Locate the cell with the specified text and output its [x, y] center coordinate. 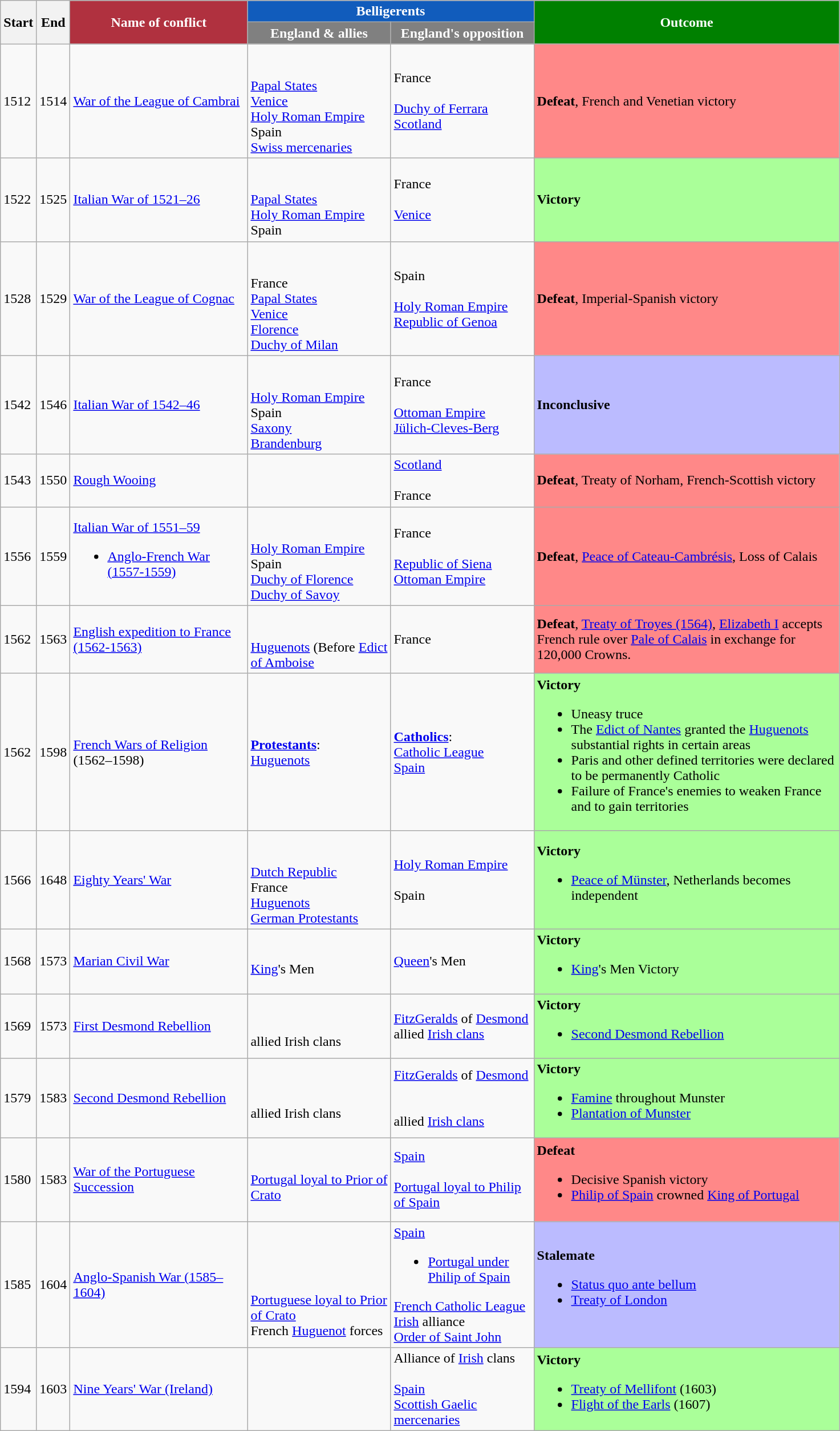
Second Desmond Rebellion [159, 1098]
VictoryTreaty of Mellifont (1603)Flight of the Earls (1607) [687, 1389]
Portuguese loyal to Prior of Crato French Huguenot forces [319, 1285]
Papal States Venice Holy Roman Empire Spain Swiss mercenaries [319, 101]
Papal States Holy Roman Empire Spain [319, 200]
First Desmond Rebellion [159, 1026]
1546 [54, 405]
Huguenots (Before Edict of Amboise [319, 639]
Defeat, Treaty of Troyes (1564), Elizabeth I accepts French rule over Pale of Calais in exchange for 120,000 Crowns. [687, 639]
Rough Wooing [159, 480]
Start [18, 22]
France Duchy of Ferrara Scotland [462, 101]
VictoryKing's Men Victory [687, 961]
Outcome [687, 22]
1594 [18, 1389]
Italian War of 1551–59Anglo-French War (1557-1559) [159, 556]
Belligerents [391, 11]
1556 [18, 556]
1579 [18, 1098]
Dutch Republic France Huguenots German Protestants [319, 880]
1529 [54, 298]
Spain Holy Roman Empire Republic of Genoa [462, 298]
VictorySecond Desmond Rebellion [687, 1026]
Name of conflict [159, 22]
War of the League of Cognac [159, 298]
Holy Roman Empire Spain Duchy of Florence Duchy of Savoy [319, 556]
English expedition to France (1562-1563) [159, 639]
DefeatDecisive Spanish victoryPhilip of Spain crowned King of Portugal [687, 1180]
1598 [54, 752]
England's opposition [462, 33]
Portugal loyal to Prior of Crato [319, 1180]
1563 [54, 639]
Marian Civil War [159, 961]
1569 [18, 1026]
France [462, 639]
1525 [54, 200]
1550 [54, 480]
French Wars of Religion(1562–1598) [159, 752]
Spain Portugal under Philip of Spain French Catholic League Irish alliance Order of Saint John [462, 1285]
1528 [18, 298]
Anglo-Spanish War (1585–1604) [159, 1285]
1580 [18, 1180]
War of the League of Cambrai [159, 101]
1568 [18, 961]
1603 [54, 1389]
VictoryFamine throughout MunsterPlantation of Munster [687, 1098]
1604 [54, 1285]
France Ottoman Empire Jülich-Cleves-Berg [462, 405]
Holy Roman Empire Spain [462, 880]
1585 [18, 1285]
Eighty Years' War [159, 880]
1648 [54, 880]
1512 [18, 101]
1559 [54, 556]
Nine Years' War (Ireland) [159, 1389]
Spain Portugal loyal to Philip of Spain [462, 1180]
France Republic of Siena Ottoman Empire [462, 556]
1566 [18, 880]
StalemateStatus quo ante bellumTreaty of London [687, 1285]
1514 [54, 101]
End [54, 22]
Alliance of Irish clans Spain Scottish Gaelic mercenaries [462, 1389]
Holy Roman Empire Spain Saxony Brandenburg [319, 405]
1542 [18, 405]
1522 [18, 200]
England & allies [319, 33]
Italian War of 1521–26 [159, 200]
Protestants: Huguenots [319, 752]
Inconclusive [687, 405]
Defeat, Treaty of Norham, French-Scottish victory [687, 480]
Victory [687, 200]
France Papal States Venice Florence Duchy of Milan [319, 298]
War of the Portuguese Succession [159, 1180]
France Venice [462, 200]
Scotland France [462, 480]
1543 [18, 480]
Defeat, Imperial-Spanish victory [687, 298]
King's Men [319, 961]
Italian War of 1542–46 [159, 405]
Defeat, Peace of Cateau-Cambrésis, Loss of Calais [687, 556]
Catholics: Catholic League Spain [462, 752]
VictoryPeace of Münster, Netherlands becomes independent [687, 880]
Queen's Men [462, 961]
Defeat, French and Venetian victory [687, 101]
